Search for the cell housing the specified text and yield its (X, Y) center coordinate. 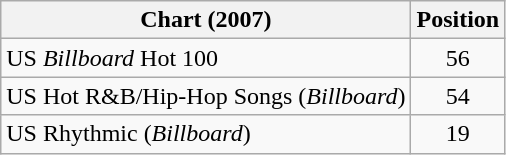
Position (458, 20)
56 (458, 58)
US Rhythmic (Billboard) (206, 134)
54 (458, 96)
US Billboard Hot 100 (206, 58)
19 (458, 134)
Chart (2007) (206, 20)
US Hot R&B/Hip-Hop Songs (Billboard) (206, 96)
